Find where the given text appears and provide that cell's center as [x, y] coordinate. 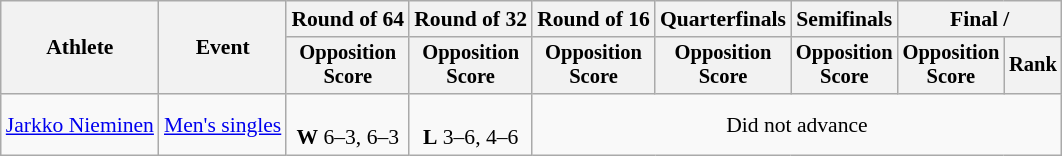
Final / [980, 19]
Did not advance [797, 124]
Semifinals [844, 19]
Rank [1033, 66]
Round of 32 [470, 19]
Jarkko Nieminen [80, 124]
Event [222, 48]
Round of 16 [594, 19]
Quarterfinals [723, 19]
L 3–6, 4–6 [470, 124]
Round of 64 [348, 19]
Athlete [80, 48]
Men's singles [222, 124]
W 6–3, 6–3 [348, 124]
